Output the [X, Y] coordinate of the center of the cell containing the given text.  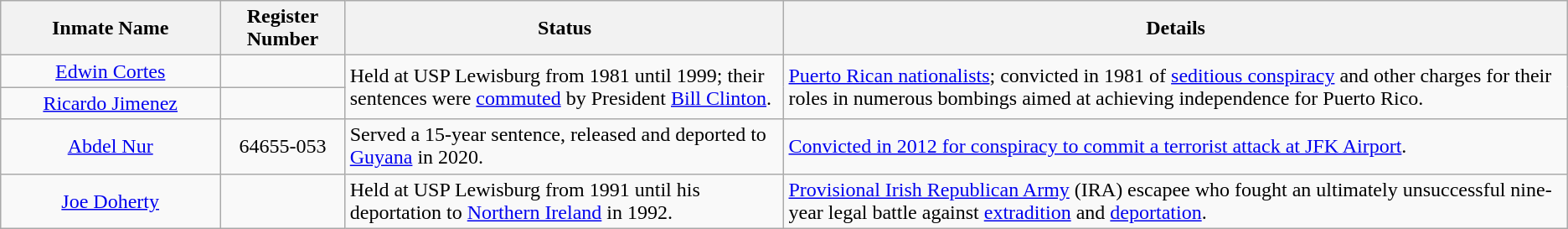
Register Number [283, 29]
Served a 15-year sentence, released and deported to Guyana in 2020. [565, 146]
Convicted in 2012 for conspiracy to commit a terrorist attack at JFK Airport. [1176, 146]
Ricardo Jimenez [111, 103]
Abdel Nur [111, 146]
64655-053 [283, 146]
Held at USP Lewisburg from 1991 until his deportation to Northern Ireland in 1992. [565, 201]
Details [1176, 29]
Edwin Cortes [111, 71]
Joe Doherty [111, 201]
Provisional Irish Republican Army (IRA) escapee who fought an ultimately unsuccessful nine-year legal battle against extradition and deportation. [1176, 201]
Status [565, 29]
Inmate Name [111, 29]
Held at USP Lewisburg from 1981 until 1999; their sentences were commuted by President Bill Clinton. [565, 87]
